Identify which cell holds the provided text, then report its [x, y] central coordinate. 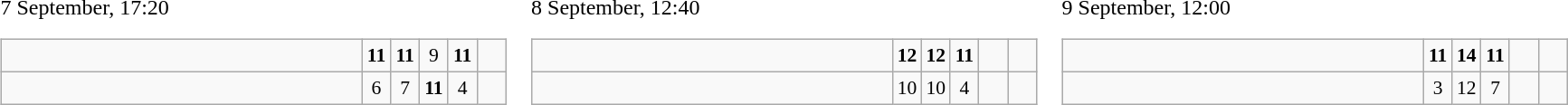
3 [1438, 88]
14 [1467, 56]
6 [376, 88]
9 [434, 56]
